From the cell containing the given text, extract its center point as [X, Y] coordinate. 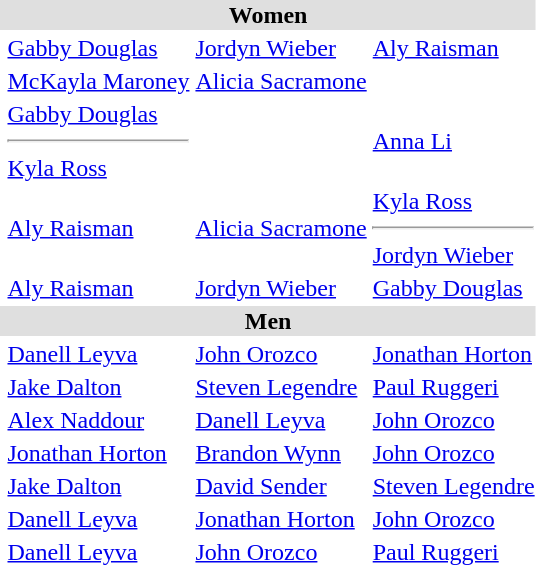
Anna Li [454, 141]
McKayla Maroney [98, 81]
Gabby DouglasKyla Ross [98, 141]
Paul Ruggeri [454, 387]
Alex Naddour [98, 420]
David Sender [281, 486]
Brandon Wynn [281, 453]
Men [268, 321]
Kyla RossJordyn Wieber [454, 228]
Women [268, 15]
